Provide the [X, Y] coordinate of the cell's center where the given text is located.  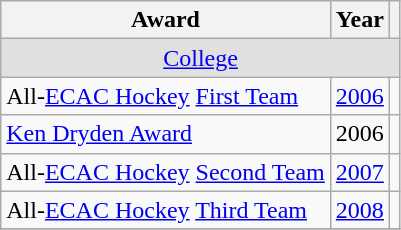
Year [360, 20]
Ken Dryden Award [166, 134]
2007 [360, 172]
All-ECAC Hockey Third Team [166, 210]
All-ECAC Hockey Second Team [166, 172]
All-ECAC Hockey First Team [166, 96]
Award [166, 20]
College [201, 58]
2008 [360, 210]
